Scan for the cell matching the given text and deliver its (X, Y) coordinate at center. 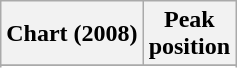
Chart (2008) (72, 34)
Peak position (189, 34)
